Determine the (X, Y) coordinate at the center of the cell enclosing the given text.  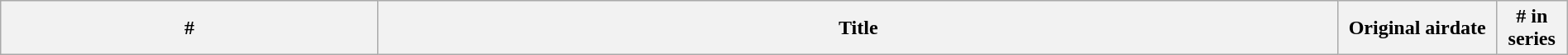
Original airdate (1417, 28)
Title (858, 28)
# in series (1532, 28)
# (190, 28)
